Locate the cell with the specified text and output its (x, y) center coordinate. 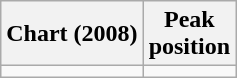
Peakposition (189, 34)
Chart (2008) (72, 34)
